Determine the (X, Y) coordinate at the center of the cell enclosing the given text.  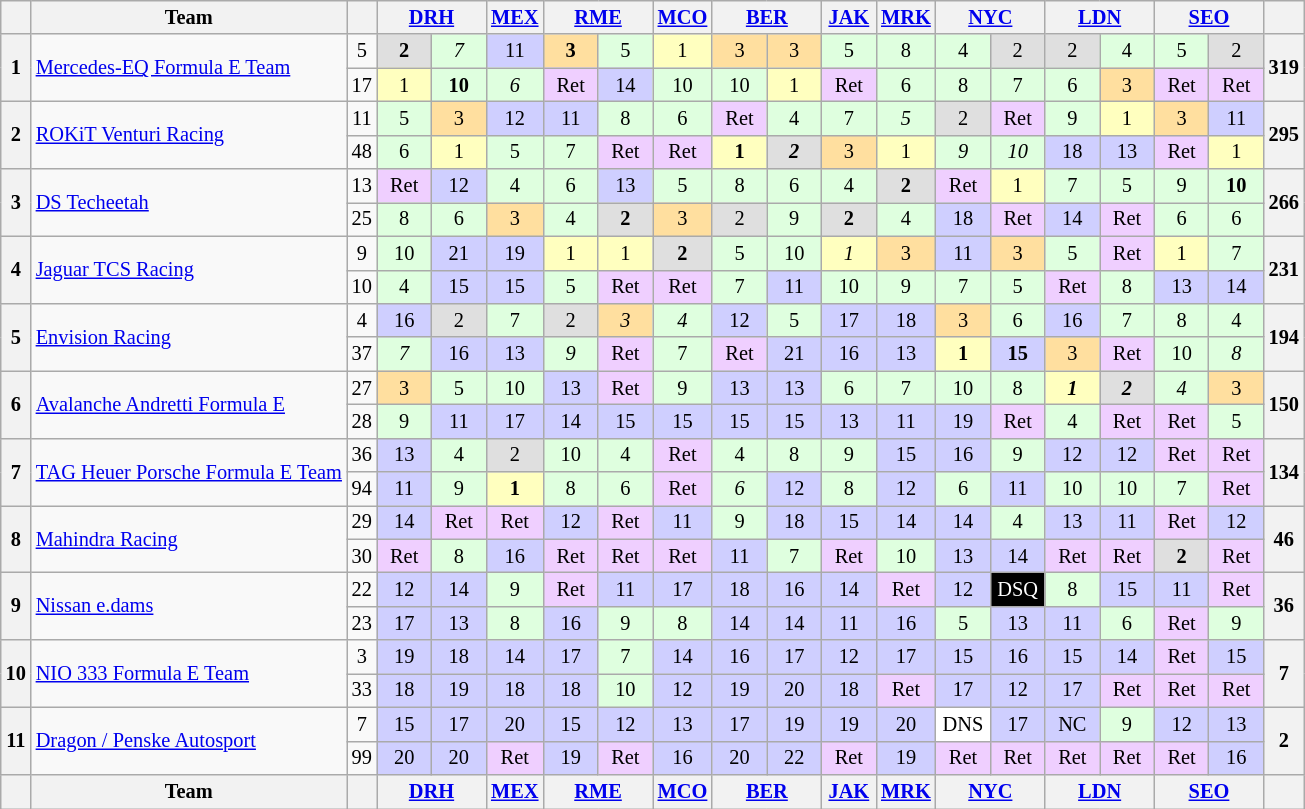
194 (1284, 336)
150 (1284, 404)
37 (362, 354)
295 (1284, 134)
DSQ (1018, 589)
28 (362, 421)
25 (362, 219)
134 (1284, 472)
Mahindra Racing (189, 538)
Dragon / Penske Autosport (189, 740)
266 (1284, 202)
Envision Racing (189, 336)
27 (362, 388)
23 (362, 623)
Jaguar TCS Racing (189, 270)
29 (362, 522)
NC (1072, 724)
48 (362, 152)
231 (1284, 270)
DS Techeetah (189, 202)
DNS (964, 724)
30 (362, 556)
Mercedes-EQ Formula E Team (189, 68)
TAG Heuer Porsche Formula E Team (189, 472)
ROKiT Venturi Racing (189, 134)
Avalanche Andretti Formula E (189, 404)
33 (362, 690)
319 (1284, 68)
NIO 333 Formula E Team (189, 674)
94 (362, 489)
46 (1284, 538)
99 (362, 758)
Nissan e.dams (189, 606)
